Extract the [x, y] coordinate from the center of the cell holding the provided text.  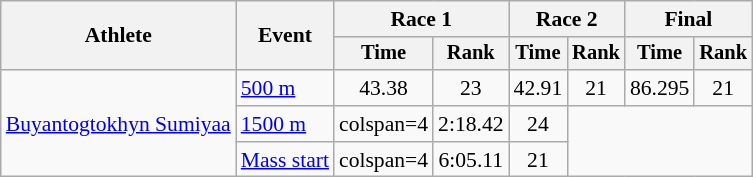
43.38 [384, 88]
Race 1 [422, 19]
23 [470, 88]
colspan=4 [384, 124]
Athlete [118, 36]
2:18.42 [470, 124]
500 m [285, 88]
42.91 [538, 88]
24 [538, 124]
Race 2 [567, 19]
Buyantogtokhyn Sumiyaa [118, 124]
Event [285, 36]
Final [688, 19]
86.295 [660, 88]
1500 m [285, 124]
